Find where the given text appears and provide that cell's center as [X, Y] coordinate. 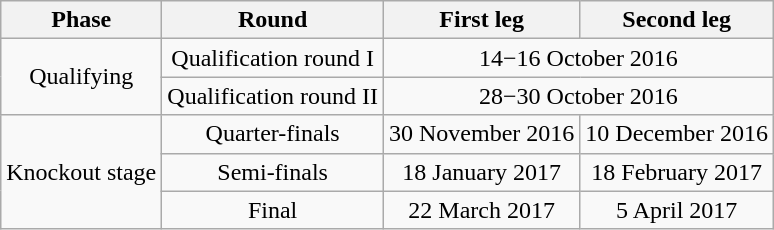
Qualification round I [273, 58]
Second leg [677, 20]
Semi-finals [273, 172]
Phase [82, 20]
5 April 2017 [677, 210]
30 November 2016 [481, 134]
Knockout stage [82, 172]
Quarter-finals [273, 134]
Qualifying [82, 77]
18 February 2017 [677, 172]
Qualification round II [273, 96]
Final [273, 210]
Round [273, 20]
22 March 2017 [481, 210]
14−16 October 2016 [578, 58]
10 December 2016 [677, 134]
18 January 2017 [481, 172]
28−30 October 2016 [578, 96]
First leg [481, 20]
